Detect which cell encompasses the target text, then output its [x, y] center coordinate. 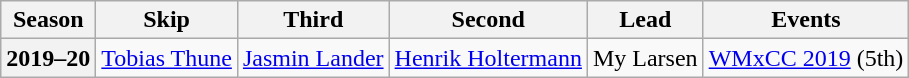
Third [313, 20]
Tobias Thune [167, 58]
Lead [645, 20]
2019–20 [48, 58]
Skip [167, 20]
Season [48, 20]
WMxCC 2019 (5th) [806, 58]
Events [806, 20]
Second [488, 20]
My Larsen [645, 58]
Henrik Holtermann [488, 58]
Jasmin Lander [313, 58]
